Pinpoint the cell where the given text exists, returning its [x, y] midpoint coordinate. 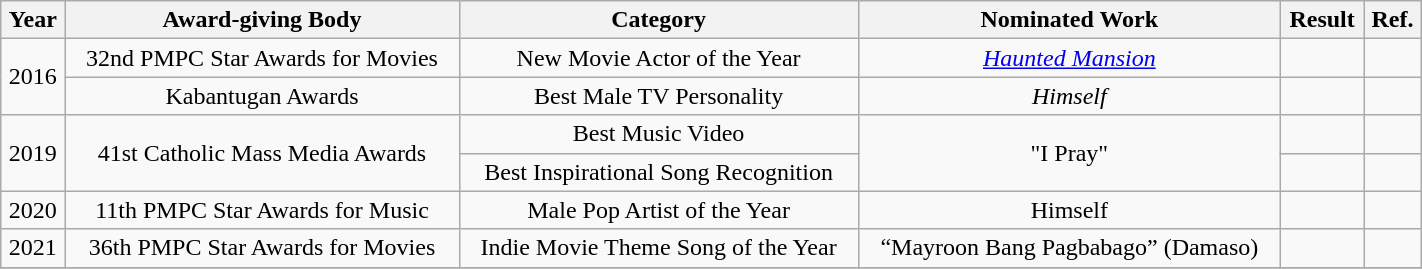
Result [1322, 20]
Male Pop Artist of the Year [658, 210]
“Mayroon Bang Pagbabago” (Damaso) [1070, 248]
36th PMPC Star Awards for Movies [262, 248]
"I Pray" [1070, 153]
2020 [33, 210]
Haunted Mansion [1070, 58]
Ref. [1393, 20]
Kabantugan Awards [262, 96]
Indie Movie Theme Song of the Year [658, 248]
11th PMPC Star Awards for Music [262, 210]
2021 [33, 248]
2019 [33, 153]
New Movie Actor of the Year [658, 58]
2016 [33, 77]
Award-giving Body [262, 20]
Category [658, 20]
Best Music Video [658, 134]
32nd PMPC Star Awards for Movies [262, 58]
Best Inspirational Song Recognition [658, 172]
Year [33, 20]
Nominated Work [1070, 20]
Best Male TV Personality [658, 96]
41st Catholic Mass Media Awards [262, 153]
